For the text-containing cell, return its midpoint in [X, Y] coordinate format. 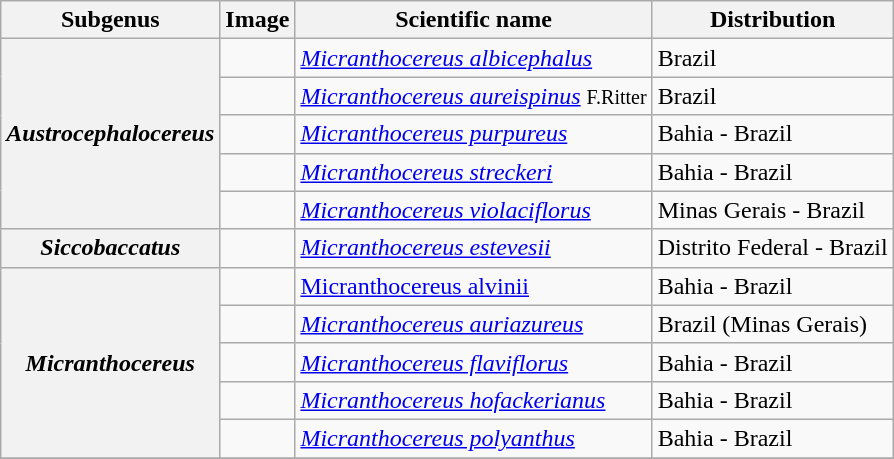
Brazil (Minas Gerais) [772, 324]
Micranthocereus [110, 362]
Austrocephalocereus [110, 134]
Minas Gerais - Brazil [772, 210]
Micranthocereus violaciflorus [474, 210]
Micranthocereus purpureus [474, 134]
Image [258, 20]
Distrito Federal - Brazil [772, 248]
Micranthocereus estevesii [474, 248]
Micranthocereus albicephalus [474, 58]
Micranthocereus alvinii [474, 286]
Micranthocereus streckeri [474, 172]
Micranthocereus hofackerianus [474, 400]
Scientific name [474, 20]
Siccobaccatus [110, 248]
Distribution [772, 20]
Micranthocereus flaviflorus [474, 362]
Micranthocereus polyanthus [474, 438]
Micranthocereus aureispinus F.Ritter [474, 96]
Subgenus [110, 20]
Micranthocereus auriazureus [474, 324]
